Return the (X, Y) coordinate for the center point of the cell that contains the specified text.  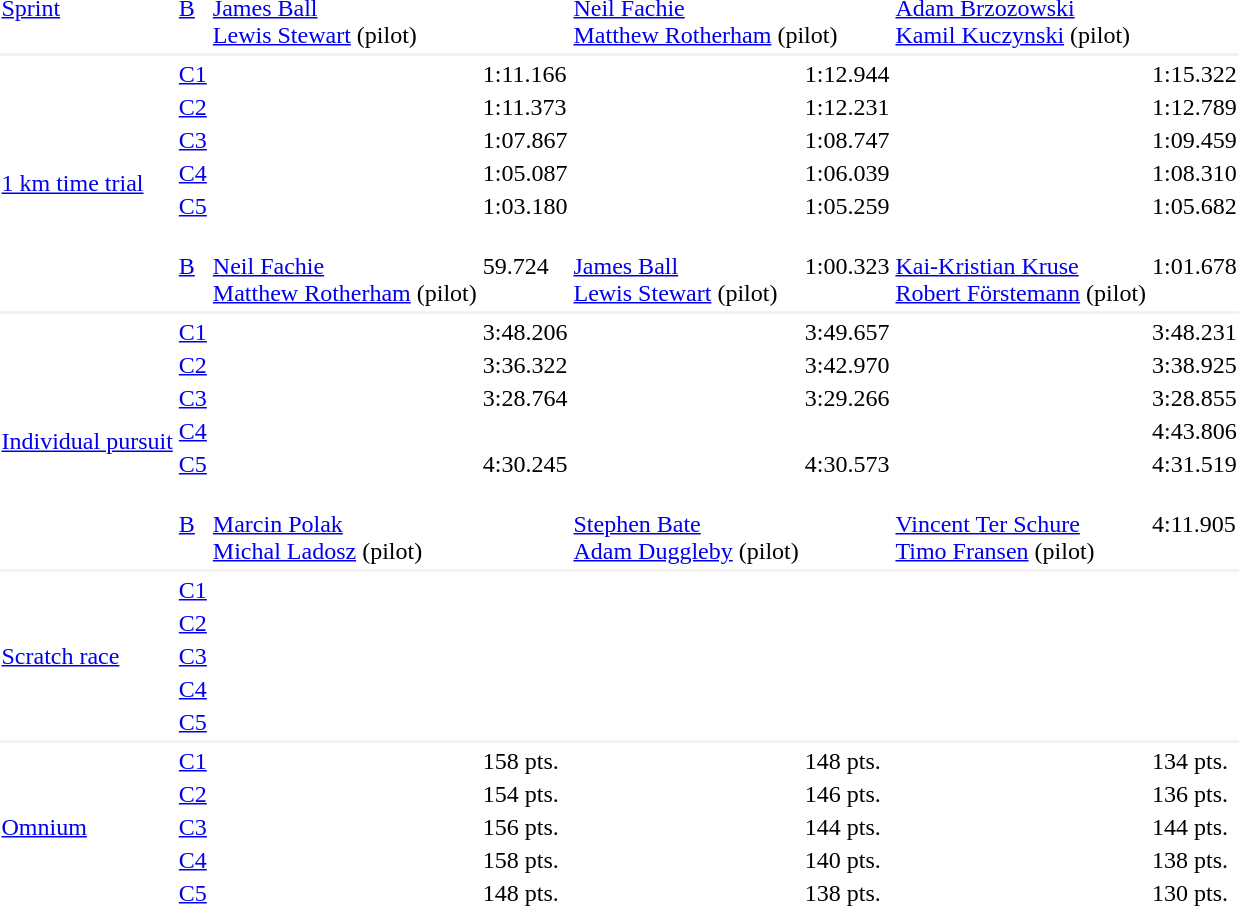
4:11.905 (1195, 524)
59.724 (525, 266)
3:36.322 (525, 365)
134 pts. (1195, 761)
4:31.519 (1195, 464)
148 pts. (847, 761)
4:30.245 (525, 464)
1:05.682 (1195, 206)
Scratch race (87, 656)
1:11.166 (525, 74)
1:09.459 (1195, 140)
136 pts. (1195, 794)
1:08.747 (847, 140)
3:49.657 (847, 332)
4:43.806 (1195, 431)
1:12.789 (1195, 107)
138 pts. (1195, 860)
1:05.259 (847, 206)
3:28.764 (525, 398)
Marcin PolakMichal Ladosz (pilot) (344, 524)
3:28.855 (1195, 398)
146 pts. (847, 794)
3:29.266 (847, 398)
3:42.970 (847, 365)
1:08.310 (1195, 173)
James BallLewis Stewart (pilot) (686, 266)
1:03.180 (525, 206)
140 pts. (847, 860)
1:12.944 (847, 74)
4:30.573 (847, 464)
Kai-Kristian KruseRobert Förstemann (pilot) (1021, 266)
1:01.678 (1195, 266)
1:11.373 (525, 107)
1:05.087 (525, 173)
1:12.231 (847, 107)
1:00.323 (847, 266)
1 km time trial (87, 184)
3:48.206 (525, 332)
1:07.867 (525, 140)
Stephen BateAdam Duggleby (pilot) (686, 524)
3:48.231 (1195, 332)
156 pts. (525, 827)
Neil FachieMatthew Rotherham (pilot) (344, 266)
1:06.039 (847, 173)
Vincent Ter SchureTimo Fransen (pilot) (1021, 524)
3:38.925 (1195, 365)
1:15.322 (1195, 74)
Individual pursuit (87, 442)
154 pts. (525, 794)
